Detect which cell encompasses the target text, then output its [x, y] center coordinate. 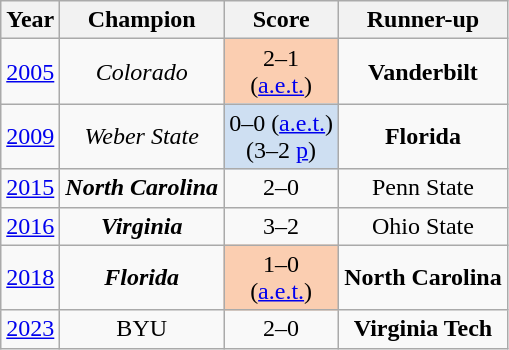
2018 [30, 278]
2009 [30, 136]
2016 [30, 226]
Penn State [424, 188]
Colorado [142, 72]
2–1(a.e.t.) [282, 72]
0–0 (a.e.t.)(3–2 p) [282, 136]
Weber State [142, 136]
Score [282, 20]
BYU [142, 329]
Vanderbilt [424, 72]
3–2 [282, 226]
1–0(a.e.t.) [282, 278]
2015 [30, 188]
Champion [142, 20]
2005 [30, 72]
Virginia [142, 226]
Virginia Tech [424, 329]
Runner-up [424, 20]
Year [30, 20]
2023 [30, 329]
Ohio State [424, 226]
